Determine the (X, Y) coordinate at the center of the cell enclosing the given text.  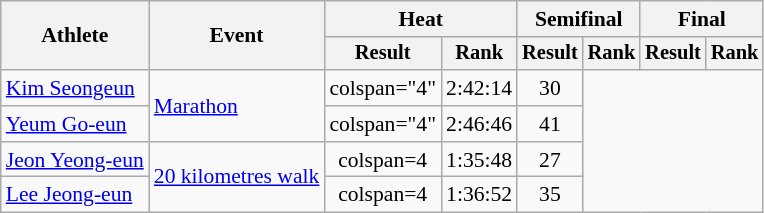
27 (550, 160)
2:46:46 (479, 124)
30 (550, 88)
Heat (420, 19)
Final (702, 19)
Kim Seongeun (75, 88)
Lee Jeong-eun (75, 195)
Yeum Go-eun (75, 124)
Jeon Yeong-eun (75, 160)
41 (550, 124)
35 (550, 195)
2:42:14 (479, 88)
Event (237, 36)
1:36:52 (479, 195)
1:35:48 (479, 160)
20 kilometres walk (237, 178)
Marathon (237, 106)
Athlete (75, 36)
Semifinal (578, 19)
